Capture the cell that displays the provided text and extract its (X, Y) central coordinate. 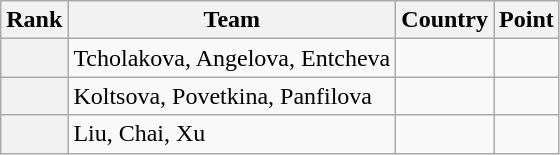
Team (232, 20)
Koltsova, Povetkina, Panfilova (232, 96)
Liu, Chai, Xu (232, 134)
Rank (34, 20)
Country (445, 20)
Point (527, 20)
Tcholakova, Angelova, Entcheva (232, 58)
